Extract the [X, Y] coordinate from the center of the cell holding the provided text.  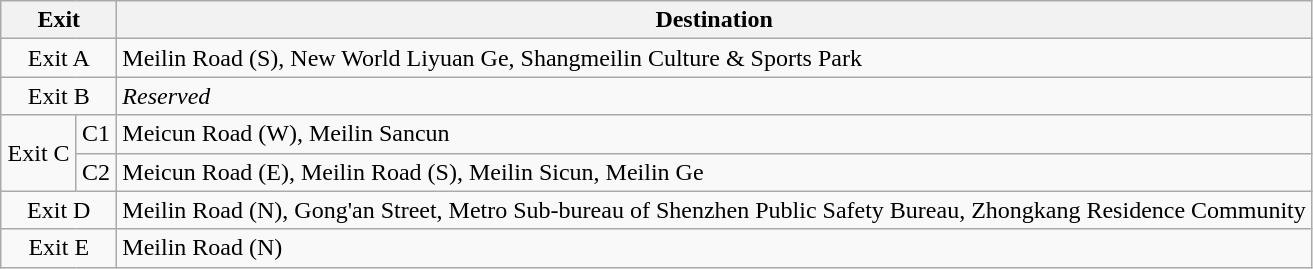
Exit B [59, 96]
Meilin Road (S), New World Liyuan Ge, Shangmeilin Culture & Sports Park [714, 58]
Reserved [714, 96]
Meicun Road (E), Meilin Road (S), Meilin Sicun, Meilin Ge [714, 172]
Meilin Road (N), Gong'an Street, Metro Sub-bureau of Shenzhen Public Safety Bureau, Zhongkang Residence Community [714, 210]
C1 [96, 134]
Exit A [59, 58]
Meilin Road (N) [714, 248]
Exit D [59, 210]
Exit E [59, 248]
Exit C [39, 153]
C2 [96, 172]
Exit [59, 20]
Destination [714, 20]
Meicun Road (W), Meilin Sancun [714, 134]
